Return [X, Y] of the center of cell containing provided text 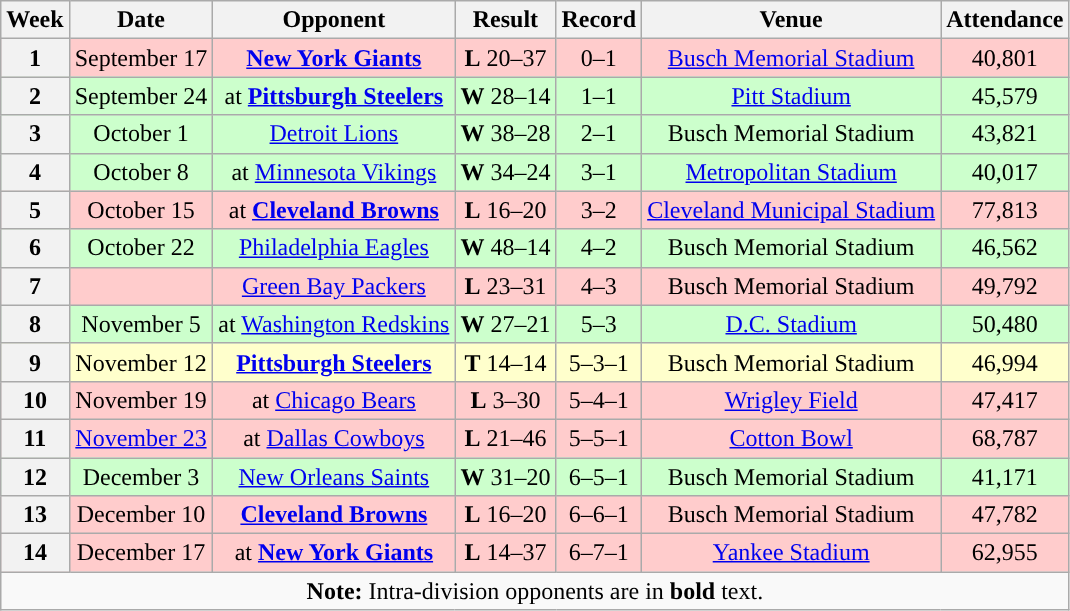
September 24 [141, 96]
49,792 [1005, 286]
47,782 [1005, 515]
5–3 [599, 324]
68,787 [1005, 438]
40,801 [1005, 58]
8 [35, 324]
T 14–14 [506, 362]
Pitt Stadium [792, 96]
Cleveland Browns [334, 515]
October 15 [141, 210]
1–1 [599, 96]
Date [141, 20]
1 [35, 58]
W 28–14 [506, 96]
46,562 [1005, 248]
L 14–37 [506, 553]
4–3 [599, 286]
at Washington Redskins [334, 324]
0–1 [599, 58]
at Dallas Cowboys [334, 438]
Opponent [334, 20]
4 [35, 172]
6–7–1 [599, 553]
46,994 [1005, 362]
Pittsburgh Steelers [334, 362]
December 10 [141, 515]
4–2 [599, 248]
December 17 [141, 553]
2–1 [599, 134]
3–2 [599, 210]
November 5 [141, 324]
40,017 [1005, 172]
Record [599, 20]
Attendance [1005, 20]
New York Giants [334, 58]
W 27–21 [506, 324]
L 23–31 [506, 286]
Cleveland Municipal Stadium [792, 210]
3–1 [599, 172]
November 23 [141, 438]
October 1 [141, 134]
Wrigley Field [792, 400]
November 19 [141, 400]
October 8 [141, 172]
Venue [792, 20]
6–6–1 [599, 515]
W 34–24 [506, 172]
12 [35, 477]
50,480 [1005, 324]
December 3 [141, 477]
5 [35, 210]
Cotton Bowl [792, 438]
6–5–1 [599, 477]
5–3–1 [599, 362]
47,417 [1005, 400]
41,171 [1005, 477]
6 [35, 248]
Philadelphia Eagles [334, 248]
at Cleveland Browns [334, 210]
Week [35, 20]
W 38–28 [506, 134]
77,813 [1005, 210]
14 [35, 553]
at Pittsburgh Steelers [334, 96]
at Minnesota Vikings [334, 172]
W 48–14 [506, 248]
Result [506, 20]
W 31–20 [506, 477]
Note: Intra-division opponents are in bold text. [535, 591]
9 [35, 362]
New Orleans Saints [334, 477]
13 [35, 515]
2 [35, 96]
43,821 [1005, 134]
45,579 [1005, 96]
5–4–1 [599, 400]
Detroit Lions [334, 134]
Metropolitan Stadium [792, 172]
5–5–1 [599, 438]
at Chicago Bears [334, 400]
10 [35, 400]
at New York Giants [334, 553]
L 21–46 [506, 438]
11 [35, 438]
62,955 [1005, 553]
November 12 [141, 362]
Yankee Stadium [792, 553]
October 22 [141, 248]
D.C. Stadium [792, 324]
September 17 [141, 58]
Green Bay Packers [334, 286]
7 [35, 286]
L 3–30 [506, 400]
3 [35, 134]
L 20–37 [506, 58]
